From the cell containing the given text, extract its center point as [x, y] coordinate. 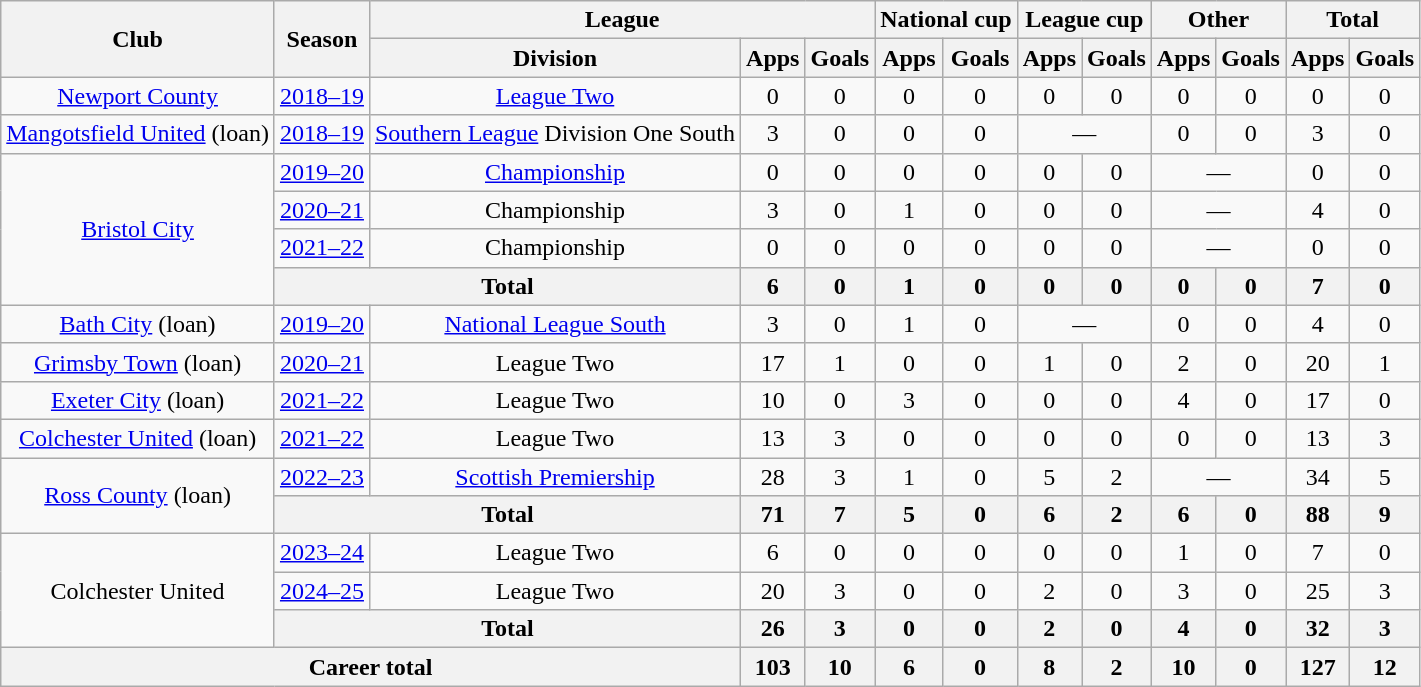
2022–23 [322, 477]
34 [1318, 477]
25 [1318, 591]
Ross County (loan) [138, 496]
32 [1318, 629]
Colchester United (loan) [138, 438]
28 [773, 477]
Mangotsfield United (loan) [138, 134]
88 [1318, 515]
9 [1385, 515]
Division [554, 58]
Season [322, 39]
National League South [554, 324]
71 [773, 515]
League cup [1084, 20]
Newport County [138, 96]
National cup [946, 20]
Southern League Division One South [554, 134]
League [622, 20]
2024–25 [322, 591]
Career total [371, 667]
Bristol City [138, 229]
26 [773, 629]
Scottish Premiership [554, 477]
103 [773, 667]
2023–24 [322, 553]
Club [138, 39]
Other [1218, 20]
8 [1049, 667]
Bath City (loan) [138, 324]
Colchester United [138, 591]
127 [1318, 667]
Grimsby Town (loan) [138, 362]
12 [1385, 667]
Exeter City (loan) [138, 400]
